From the cell containing the given text, extract its center point as (x, y) coordinate. 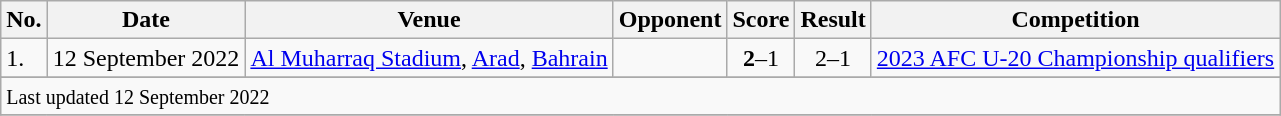
Venue (429, 20)
Date (146, 20)
2023 AFC U-20 Championship qualifiers (1075, 58)
Al Muharraq Stadium, Arad, Bahrain (429, 58)
12 September 2022 (146, 58)
Opponent (670, 20)
Last updated 12 September 2022 (640, 96)
Competition (1075, 20)
Score (761, 20)
No. (24, 20)
Result (833, 20)
1. (24, 58)
